Provide the (X, Y) coordinate of the cell's center where the given text is located.  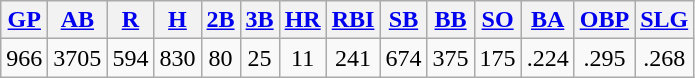
HR (302, 20)
830 (178, 58)
RBI (353, 20)
175 (498, 58)
.295 (604, 58)
.224 (548, 58)
594 (130, 58)
OBP (604, 20)
3705 (78, 58)
966 (24, 58)
SLG (664, 20)
AB (78, 20)
25 (260, 58)
.268 (664, 58)
GP (24, 20)
3B (260, 20)
11 (302, 58)
R (130, 20)
SO (498, 20)
BB (450, 20)
80 (220, 58)
SB (404, 20)
674 (404, 58)
H (178, 20)
375 (450, 58)
BA (548, 20)
241 (353, 58)
2B (220, 20)
